Scan for the cell matching the given text and deliver its (x, y) coordinate at center. 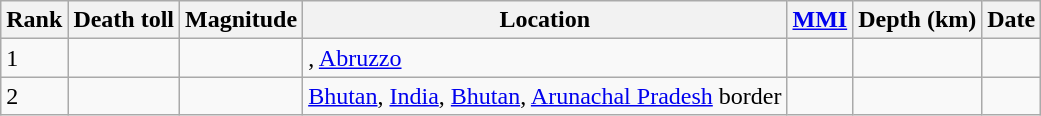
MMI (820, 20)
Bhutan, India, Bhutan, Arunachal Pradesh border (545, 96)
Depth (km) (918, 20)
Location (545, 20)
Rank (34, 20)
Date (1012, 20)
2 (34, 96)
1 (34, 58)
Death toll (124, 20)
, Abruzzo (545, 58)
Magnitude (242, 20)
